Locate the cell with the specified text and output its [x, y] center coordinate. 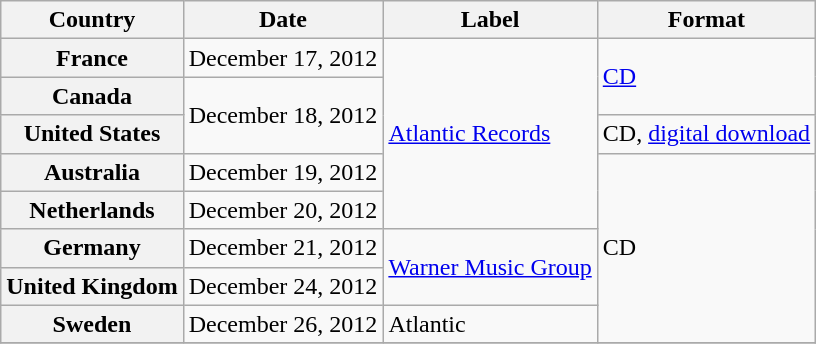
December 26, 2012 [283, 324]
Atlantic [490, 324]
December 19, 2012 [283, 172]
Atlantic Records [490, 134]
United Kingdom [92, 286]
Date [283, 20]
France [92, 58]
Canada [92, 96]
December 18, 2012 [283, 115]
Australia [92, 172]
Sweden [92, 324]
Label [490, 20]
Netherlands [92, 210]
December 21, 2012 [283, 248]
December 24, 2012 [283, 286]
Warner Music Group [490, 267]
Format [706, 20]
CD, digital download [706, 134]
United States [92, 134]
December 20, 2012 [283, 210]
December 17, 2012 [283, 58]
Germany [92, 248]
Country [92, 20]
